Return the [x, y] coordinate for the center point of the cell that contains the specified text.  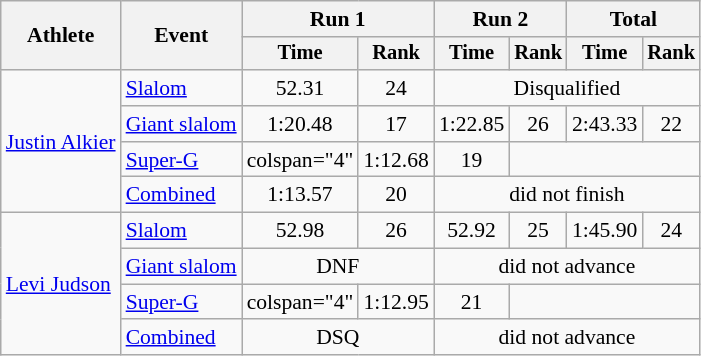
1:12.95 [396, 302]
2:43.33 [604, 124]
52.92 [472, 231]
DSQ [338, 338]
52.31 [300, 88]
1:13.57 [300, 195]
1:45.90 [604, 231]
Total [634, 19]
1:12.68 [396, 160]
1:22.85 [472, 124]
DNF [338, 267]
20 [396, 195]
21 [472, 302]
1:20.48 [300, 124]
17 [396, 124]
Levi Judson [61, 284]
19 [472, 160]
52.98 [300, 231]
did not finish [567, 195]
Run 2 [500, 19]
25 [538, 231]
22 [671, 124]
Justin Alkier [61, 141]
Disqualified [567, 88]
Run 1 [338, 19]
Event [182, 36]
Athlete [61, 36]
